Provide the [X, Y] coordinate of the cell's center where the given text is located.  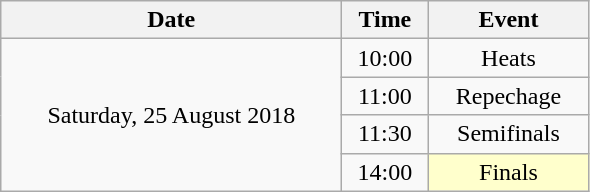
Time [385, 20]
Event [508, 20]
Date [172, 20]
Heats [508, 58]
Semifinals [508, 134]
11:30 [385, 134]
Finals [508, 172]
10:00 [385, 58]
Repechage [508, 96]
14:00 [385, 172]
11:00 [385, 96]
Saturday, 25 August 2018 [172, 115]
